Scan for the cell matching the given text and deliver its (X, Y) coordinate at center. 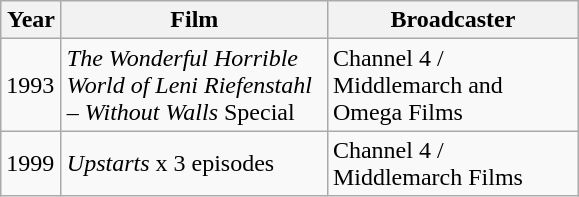
1993 (32, 85)
Channel 4 / Middlemarch and Omega Films (452, 85)
Film (194, 20)
Upstarts x 3 episodes (194, 164)
1999 (32, 164)
Broadcaster (452, 20)
Year (32, 20)
Channel 4 / Middlemarch Films (452, 164)
The Wonderful Horrible World of Leni Riefenstahl – Without Walls Special (194, 85)
